Provide the [x, y] coordinate of the cell's center where the given text is located.  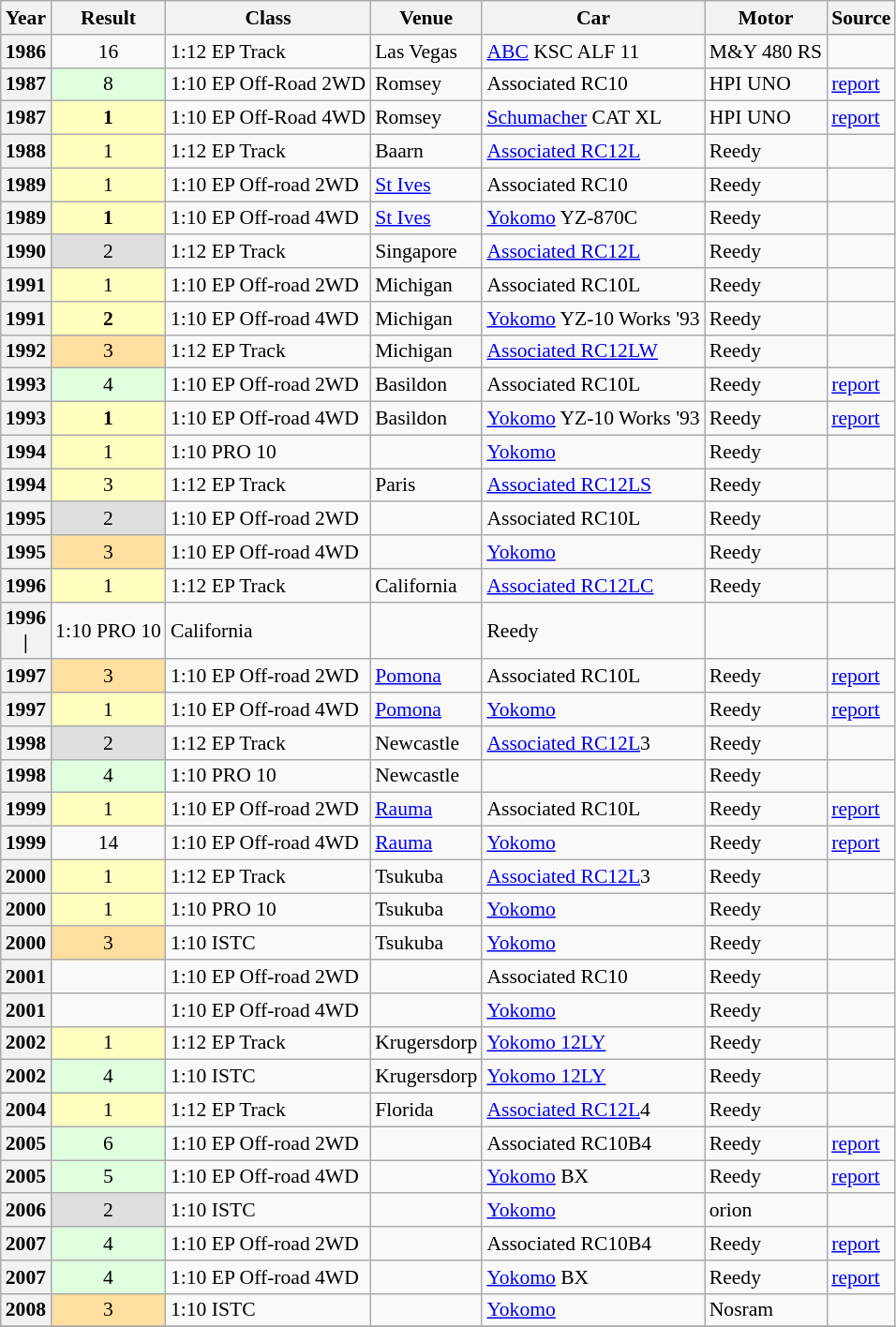
Associated RC12LC [592, 586]
Florida [426, 1111]
Car [592, 18]
Singapore [426, 252]
orion [766, 1211]
1996| [26, 630]
Paris [426, 485]
1996 [26, 586]
1:10 EP Off-Road 4WD [268, 118]
Yokomo YZ-870C [592, 218]
Motor [766, 18]
2008 [26, 1310]
Las Vegas [426, 52]
16 [109, 52]
Result [109, 18]
Class [268, 18]
Associated RC12LW [592, 351]
Associated RC12L4 [592, 1111]
Baarn [426, 152]
Venue [426, 18]
Associated RC12LS [592, 485]
Source [860, 18]
1992 [26, 351]
14 [109, 843]
Year [26, 18]
ABC KSC ALF 11 [592, 52]
6 [109, 1143]
M&Y 480 RS [766, 52]
2004 [26, 1111]
1990 [26, 252]
Nosram [766, 1310]
2006 [26, 1211]
5 [109, 1177]
Schumacher CAT XL [592, 118]
1986 [26, 52]
1988 [26, 152]
1:10 EP Off-Road 2WD [268, 84]
8 [109, 84]
